Detect which cell encompasses the target text, then output its (x, y) center coordinate. 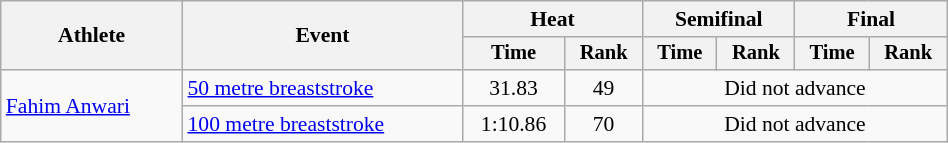
50 metre breaststroke (323, 88)
Heat (552, 19)
Final (871, 19)
49 (604, 88)
Event (323, 36)
70 (604, 124)
100 metre breaststroke (323, 124)
Semifinal (719, 19)
Athlete (92, 36)
1:10.86 (513, 124)
31.83 (513, 88)
Fahim Anwari (92, 106)
